Extract the [x, y] coordinate from the center of the cell holding the provided text.  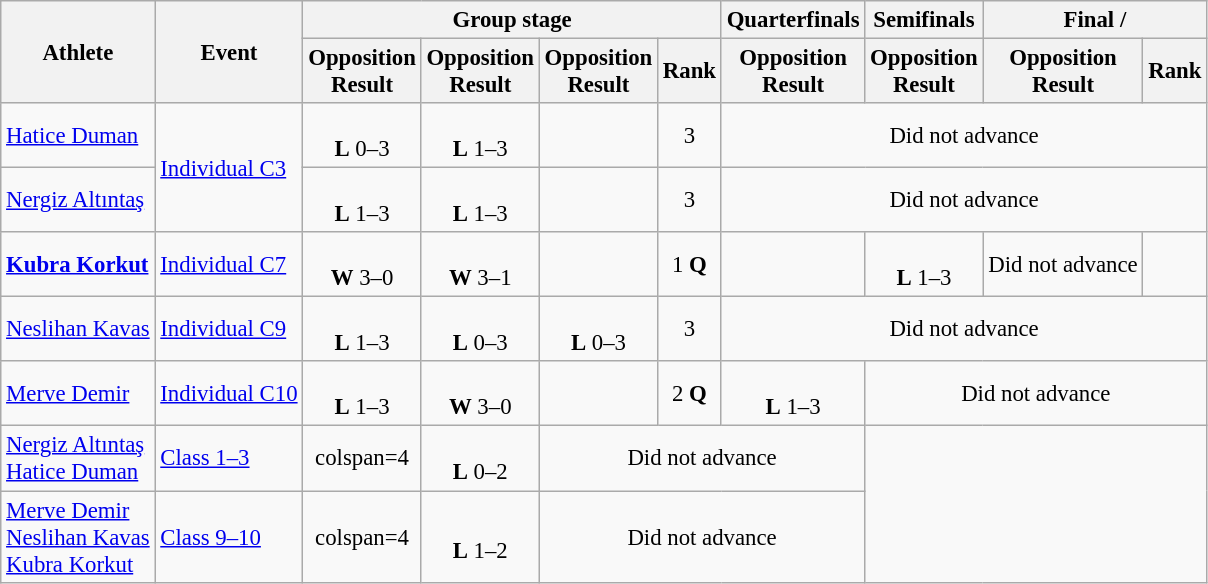
Athlete [78, 52]
Individual C10 [229, 394]
Semifinals [924, 20]
Nergiz AltıntaşHatice Duman [78, 458]
L 0–2 [480, 458]
Nergiz Altıntaş [78, 200]
Individual C3 [229, 168]
Group stage [512, 20]
Merve Demir [78, 394]
L 1–2 [480, 537]
Neslihan Kavas [78, 330]
Class 9–10 [229, 537]
Merve DemirNeslihan KavasKubra Korkut [78, 537]
Event [229, 52]
Individual C9 [229, 330]
Individual C7 [229, 264]
2 Q [690, 394]
Class 1–3 [229, 458]
Final / [1095, 20]
Hatice Duman [78, 136]
W 3–1 [480, 264]
Kubra Korkut [78, 264]
Quarterfinals [792, 20]
1 Q [690, 264]
